Find where the given text appears and provide that cell's center as [X, Y] coordinate. 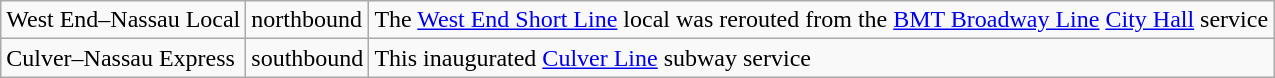
West End–Nassau Local [124, 20]
The West End Short Line local was rerouted from the BMT Broadway Line City Hall service [822, 20]
northbound [308, 20]
This inaugurated Culver Line subway service [822, 58]
southbound [308, 58]
Culver–Nassau Express [124, 58]
